Find where the given text appears and provide that cell's center as (x, y) coordinate. 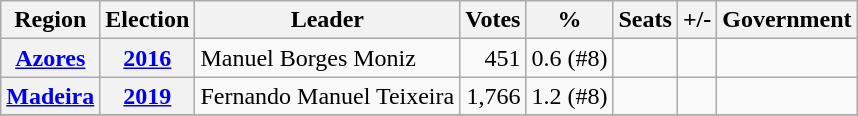
2019 (148, 96)
1,766 (493, 96)
Election (148, 20)
% (570, 20)
Azores (50, 58)
Region (50, 20)
Votes (493, 20)
Manuel Borges Moniz (328, 58)
0.6 (#8) (570, 58)
1.2 (#8) (570, 96)
Government (787, 20)
2016 (148, 58)
Fernando Manuel Teixeira (328, 96)
451 (493, 58)
Seats (645, 20)
Leader (328, 20)
Madeira (50, 96)
+/- (696, 20)
